Return (X, Y) of the center of cell containing provided text 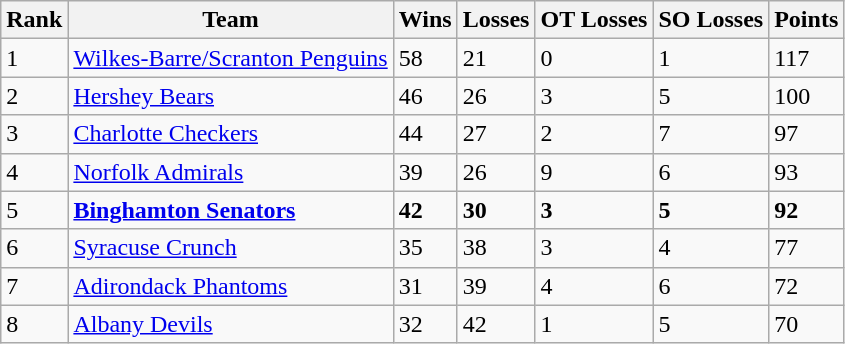
Wilkes-Barre/Scranton Penguins (230, 58)
9 (594, 172)
Charlotte Checkers (230, 134)
77 (806, 248)
70 (806, 324)
93 (806, 172)
117 (806, 58)
46 (425, 96)
0 (594, 58)
Norfolk Admirals (230, 172)
35 (425, 248)
Hershey Bears (230, 96)
Binghamton Senators (230, 210)
92 (806, 210)
Wins (425, 20)
44 (425, 134)
31 (425, 286)
27 (496, 134)
Team (230, 20)
Rank (34, 20)
32 (425, 324)
30 (496, 210)
21 (496, 58)
58 (425, 58)
72 (806, 286)
Syracuse Crunch (230, 248)
100 (806, 96)
SO Losses (711, 20)
97 (806, 134)
Albany Devils (230, 324)
38 (496, 248)
OT Losses (594, 20)
Points (806, 20)
8 (34, 324)
Adirondack Phantoms (230, 286)
Losses (496, 20)
